Provide the (X, Y) coordinate of the cell's center where the given text is located.  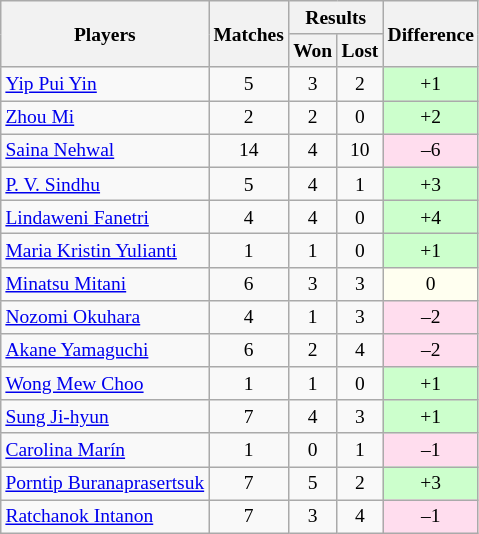
Porntip Buranaprasertsuk (105, 484)
Players (105, 34)
P. V. Sindhu (105, 184)
Won (312, 50)
Lost (360, 50)
Carolina Marín (105, 450)
Saina Nehwal (105, 150)
Minatsu Mitani (105, 284)
Zhou Mi (105, 118)
+4 (431, 216)
10 (360, 150)
Results (335, 18)
Matches (249, 34)
Difference (431, 34)
Sung Ji-hyun (105, 416)
Yip Pui Yin (105, 84)
Lindaweni Fanetri (105, 216)
Akane Yamaguchi (105, 350)
Maria Kristin Yulianti (105, 250)
+2 (431, 118)
Ratchanok Intanon (105, 516)
14 (249, 150)
Nozomi Okuhara (105, 316)
Wong Mew Choo (105, 384)
–6 (431, 150)
